Determine the [x, y] coordinate at the center of the cell enclosing the given text.  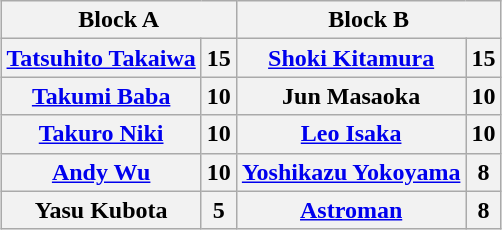
Block B [368, 20]
Block A [118, 20]
Jun Masaoka [351, 96]
Takumi Baba [101, 96]
Leo Isaka [351, 134]
Shoki Kitamura [351, 58]
Andy Wu [101, 172]
Tatsuhito Takaiwa [101, 58]
Takuro Niki [101, 134]
Yoshikazu Yokoyama [351, 172]
5 [218, 210]
Astroman [351, 210]
Yasu Kubota [101, 210]
